Pinpoint the cell where the given text exists, returning its (X, Y) midpoint coordinate. 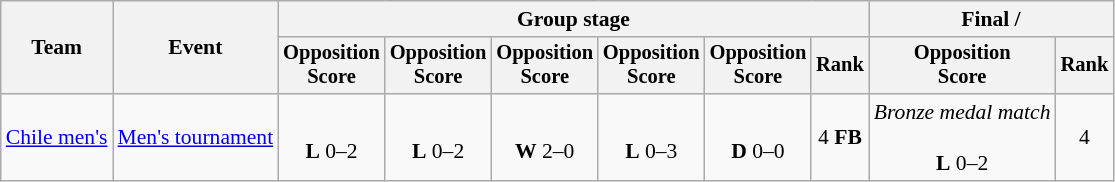
Team (57, 48)
Final / (991, 19)
L 0–3 (652, 138)
4 FB (840, 138)
Men's tournament (195, 138)
Group stage (574, 19)
D 0–0 (758, 138)
4 (1085, 138)
Chile men's (57, 138)
W 2–0 (544, 138)
Event (195, 48)
Bronze medal matchL 0–2 (962, 138)
